Pinpoint the cell where the given text exists, returning its (X, Y) midpoint coordinate. 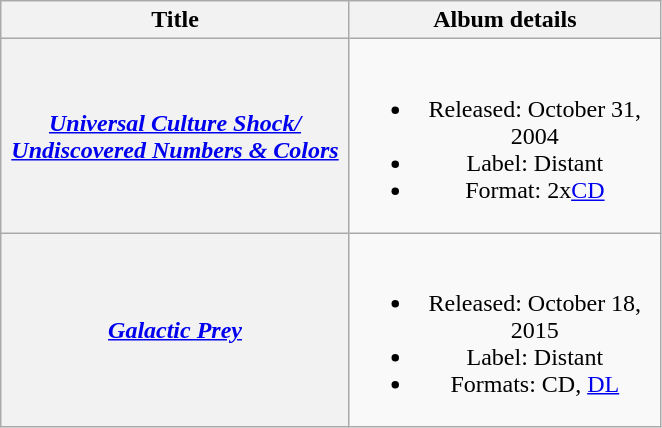
Galactic Prey (176, 330)
Title (176, 20)
Universal Culture Shock/Undiscovered Numbers & Colors (176, 136)
Released: October 18, 2015Label: DistantFormats: CD, DL (504, 330)
Released: October 31, 2004Label: DistantFormat: 2xCD (504, 136)
Album details (504, 20)
